Output the (X, Y) coordinate of the center of the cell containing the given text.  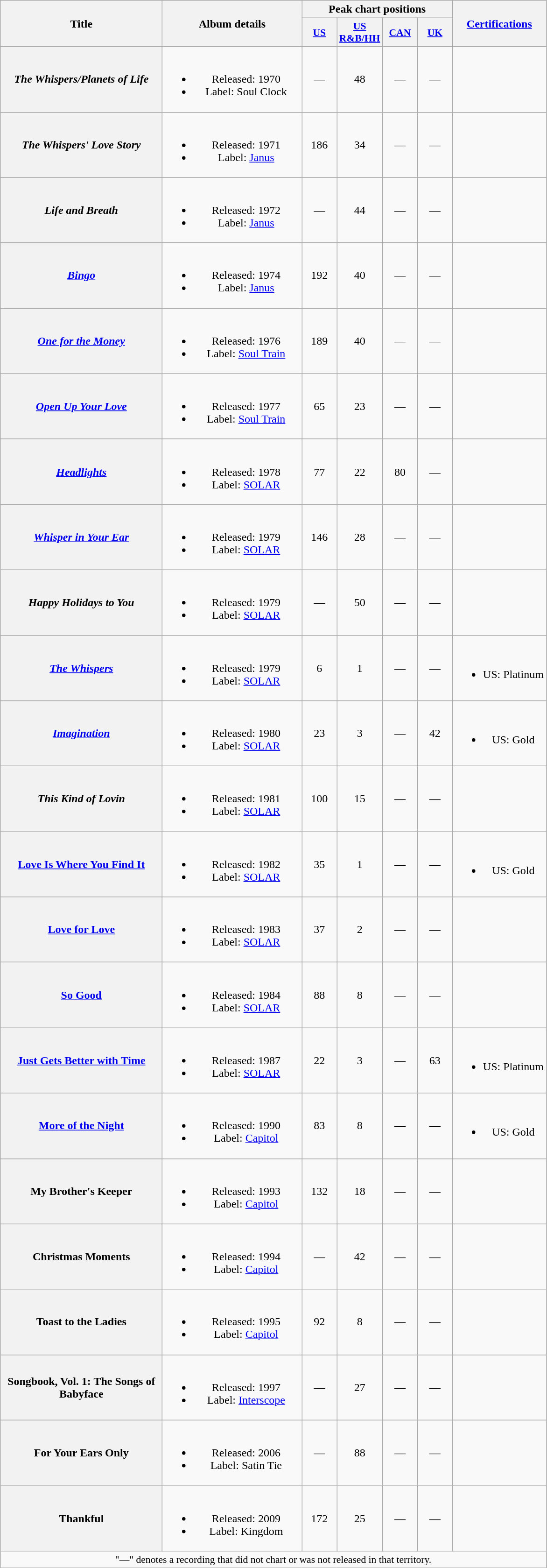
Album details (232, 23)
Love for Love (81, 930)
US (319, 33)
Released: 2009Label: Kingdom (232, 1518)
UK (435, 33)
Released: 1971Label: Janus (232, 145)
My Brother's Keeper (81, 1191)
Life and Breath (81, 210)
Released: 1983Label: SOLAR (232, 930)
80 (400, 472)
132 (319, 1191)
Happy Holidays to You (81, 602)
35 (319, 864)
48 (360, 79)
Released: 1982Label: SOLAR (232, 864)
27 (360, 1387)
65 (319, 406)
25 (360, 1518)
63 (435, 1060)
Imagination (81, 734)
Thankful (81, 1518)
186 (319, 145)
Toast to the Ladies (81, 1322)
More of the Night (81, 1126)
18 (360, 1191)
189 (319, 341)
For Your Ears Only (81, 1453)
This Kind of Lovin (81, 799)
83 (319, 1126)
Released: 2006Label: Satin Tie (232, 1453)
37 (319, 930)
6 (319, 668)
Christmas Moments (81, 1257)
92 (319, 1322)
One for the Money (81, 341)
44 (360, 210)
Love Is Where You Find It (81, 864)
Released: 1980Label: SOLAR (232, 734)
192 (319, 275)
The Whispers/Planets of Life (81, 79)
34 (360, 145)
100 (319, 799)
Certifications (499, 23)
Released: 1994Label: Capitol (232, 1257)
Released: 1984Label: SOLAR (232, 995)
Released: 1981Label: SOLAR (232, 799)
Released: 1972Label: Janus (232, 210)
Released: 1970Label: Soul Clock (232, 79)
Songbook, Vol. 1: The Songs of Babyface (81, 1387)
CAN (400, 33)
Whisper in Your Ear (81, 537)
Released: 1974Label: Janus (232, 275)
Just Gets Better with Time (81, 1060)
Released: 1997Label: Interscope (232, 1387)
Released: 1977Label: Soul Train (232, 406)
28 (360, 537)
172 (319, 1518)
Released: 1987Label: SOLAR (232, 1060)
Title (81, 23)
USR&B/HH (360, 33)
Released: 1995Label: Capitol (232, 1322)
Released: 1990Label: Capitol (232, 1126)
15 (360, 799)
So Good (81, 995)
The Whispers' Love Story (81, 145)
The Whispers (81, 668)
Released: 1976Label: Soul Train (232, 341)
Headlights (81, 472)
Bingo (81, 275)
Peak chart positions (377, 9)
Open Up Your Love (81, 406)
2 (360, 930)
50 (360, 602)
77 (319, 472)
Released: 1978Label: SOLAR (232, 472)
Released: 1993Label: Capitol (232, 1191)
"—" denotes a recording that did not chart or was not released in that territory. (273, 1559)
146 (319, 537)
